Pinpoint the cell where the given text exists, returning its [x, y] midpoint coordinate. 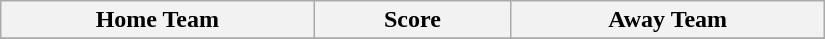
Home Team [158, 20]
Away Team [668, 20]
Score [412, 20]
